Locate the cell with the specified text and output its [x, y] center coordinate. 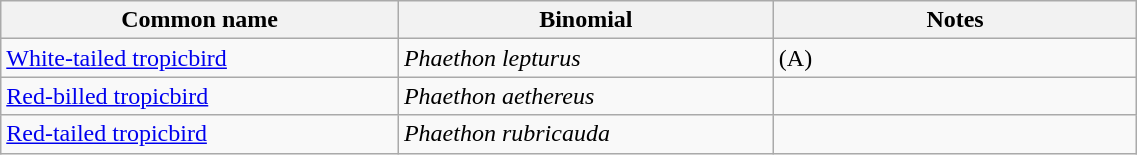
Binomial [586, 20]
Notes [955, 20]
Red-billed tropicbird [200, 96]
Phaethon rubricauda [586, 134]
Red-tailed tropicbird [200, 134]
(A) [955, 58]
Phaethon lepturus [586, 58]
White-tailed tropicbird [200, 58]
Common name [200, 20]
Phaethon aethereus [586, 96]
